For the text-containing cell, return its midpoint in [x, y] coordinate format. 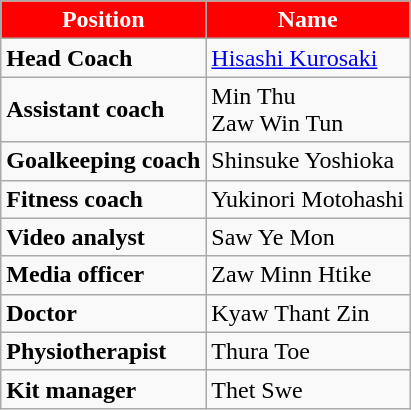
Media officer [104, 275]
Goalkeeping coach [104, 161]
Kit manager [104, 389]
Saw Ye Mon [308, 237]
Zaw Minn Htike [308, 275]
Video analyst [104, 237]
Shinsuke Yoshioka [308, 161]
Kyaw Thant Zin [308, 313]
Hisashi Kurosaki [308, 58]
Position [104, 20]
Head Coach [104, 58]
Thura Toe [308, 351]
Thet Swe [308, 389]
Doctor [104, 313]
Yukinori Motohashi [308, 199]
Assistant coach [104, 110]
Fitness coach [104, 199]
Min Thu Zaw Win Tun [308, 110]
Name [308, 20]
Physiotherapist [104, 351]
